Search for the cell housing the specified text and yield its (x, y) center coordinate. 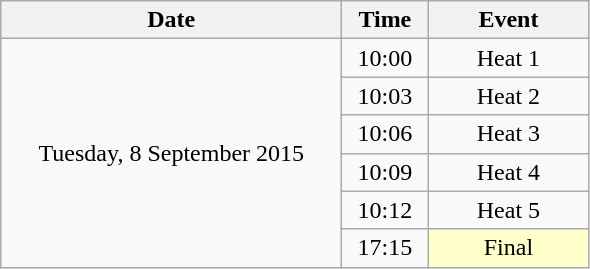
Tuesday, 8 September 2015 (172, 153)
Time (385, 20)
10:12 (385, 210)
10:09 (385, 172)
10:00 (385, 58)
Event (508, 20)
Heat 3 (508, 134)
Heat 2 (508, 96)
Final (508, 248)
Date (172, 20)
Heat 1 (508, 58)
Heat 5 (508, 210)
17:15 (385, 248)
10:03 (385, 96)
Heat 4 (508, 172)
10:06 (385, 134)
